For the text-containing cell, return its midpoint in [X, Y] coordinate format. 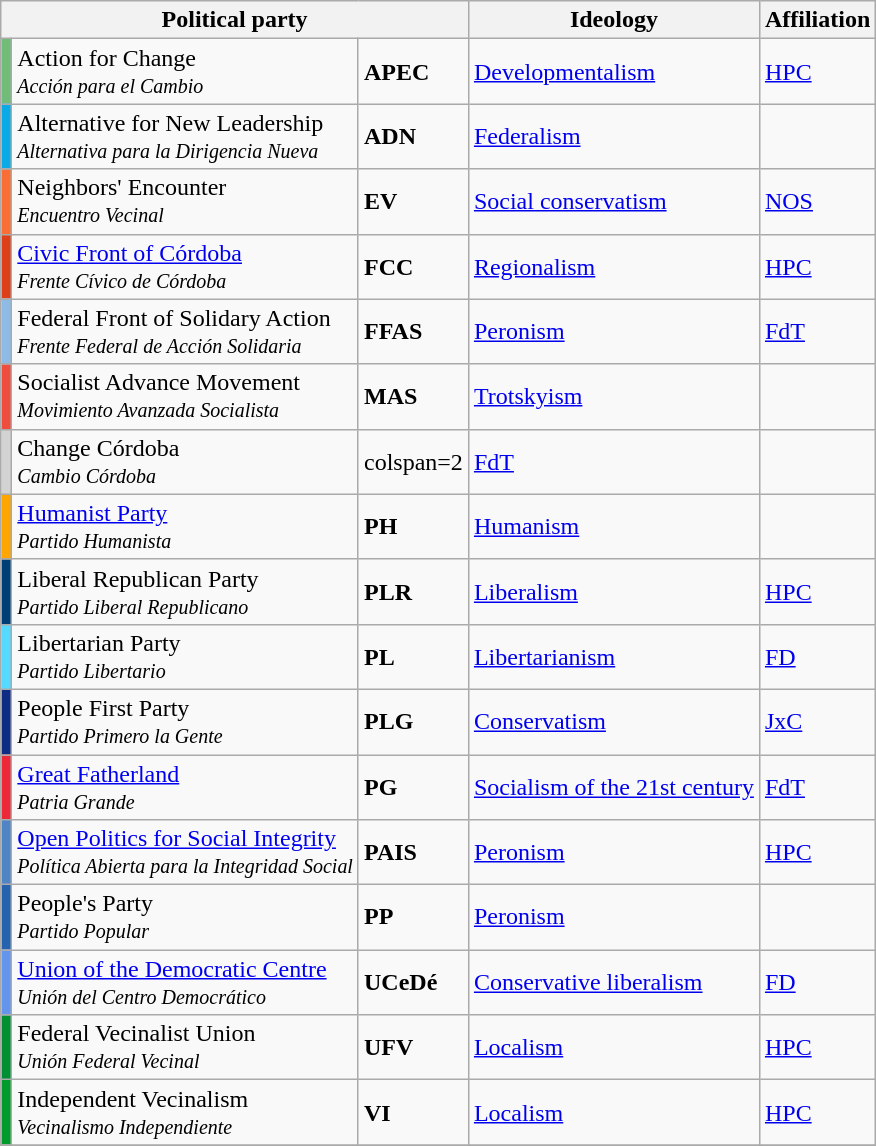
Affiliation [817, 20]
FFAS [413, 332]
FCC [413, 266]
Humanist PartyPartido Humanista [186, 526]
Federalism [614, 136]
PL [413, 656]
Union of the Democratic CentreUnión del Centro Democrático [186, 982]
PLR [413, 592]
Independent VecinalismVecinalismo Independiente [186, 1112]
Conservative liberalism [614, 982]
Ideology [614, 20]
Social conservatism [614, 202]
Neighbors' EncounterEncuentro Vecinal [186, 202]
colspan=2 [413, 462]
Libertarianism [614, 656]
Socialist Advance MovementMovimiento Avanzada Socialista [186, 396]
PLG [413, 722]
Liberalism [614, 592]
Developmentalism [614, 72]
NOS [817, 202]
UFV [413, 1048]
Conservatism [614, 722]
PG [413, 786]
Humanism [614, 526]
Open Politics for Social IntegrityPolítica Abierta para la Integridad Social [186, 852]
Trotskyism [614, 396]
Liberal Republican PartyPartido Liberal Republicano [186, 592]
Action for ChangeAcción para el Cambio [186, 72]
UCeDé [413, 982]
Regionalism [614, 266]
Change CórdobaCambio Córdoba [186, 462]
PP [413, 918]
EV [413, 202]
PH [413, 526]
People's PartyPartido Popular [186, 918]
Alternative for New LeadershipAlternativa para la Dirigencia Nueva [186, 136]
Political party [235, 20]
VI [413, 1112]
People First PartyPartido Primero la Gente [186, 722]
Federal Vecinalist UnionUnión Federal Vecinal [186, 1048]
Libertarian PartyPartido Libertario [186, 656]
PAIS [413, 852]
Socialism of the 21st century [614, 786]
Great FatherlandPatria Grande [186, 786]
MAS [413, 396]
Federal Front of Solidary ActionFrente Federal de Acción Solidaria [186, 332]
APEC [413, 72]
JxC [817, 722]
ADN [413, 136]
Civic Front of CórdobaFrente Cívico de Córdoba [186, 266]
